Output the [X, Y] coordinate of the center of the cell containing the given text.  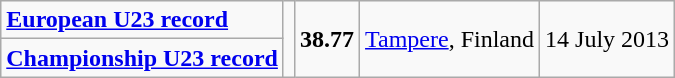
38.77 [326, 39]
European U23 record [142, 20]
Tampere, Finland [450, 39]
Championship U23 record [142, 58]
14 July 2013 [608, 39]
